Locate the cell with the specified text and output its (x, y) center coordinate. 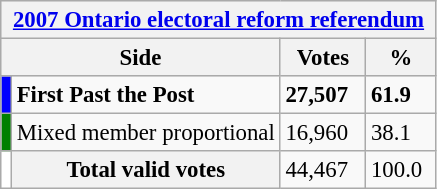
16,960 (323, 133)
% (402, 58)
44,467 (323, 170)
38.1 (402, 133)
Votes (323, 58)
2007 Ontario electoral reform referendum (219, 20)
27,507 (323, 95)
Mixed member proportional (146, 133)
100.0 (402, 170)
Total valid votes (146, 170)
61.9 (402, 95)
Side (140, 58)
First Past the Post (146, 95)
